Identify which cell holds the provided text, then report its [x, y] central coordinate. 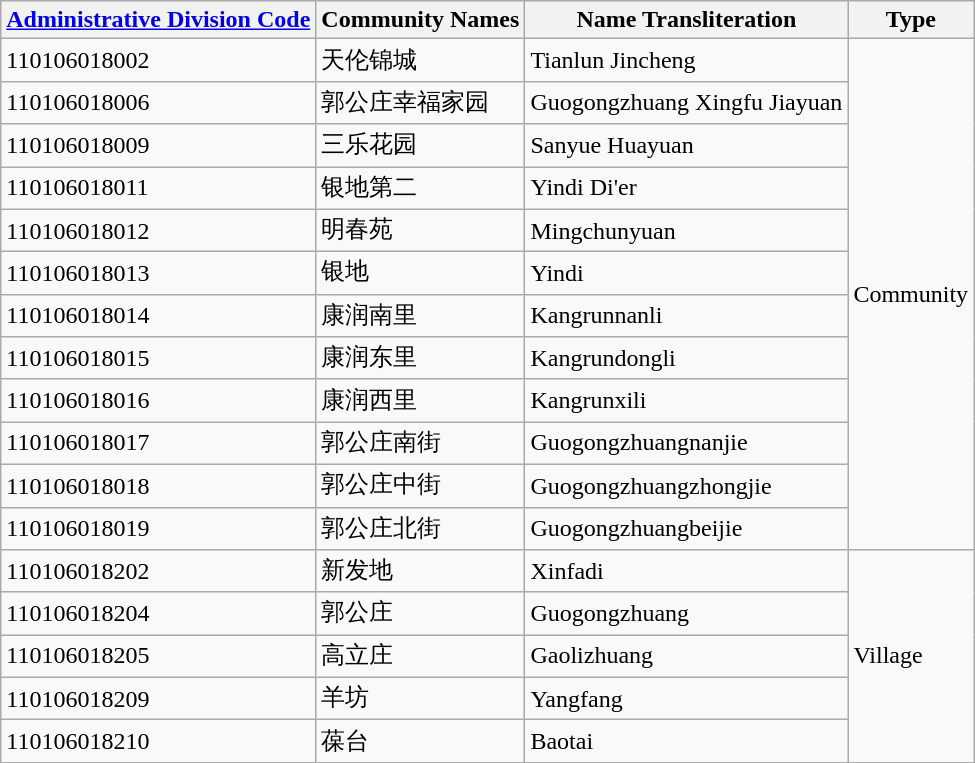
羊坊 [420, 698]
郭公庄南街 [420, 444]
Tianlun Jincheng [686, 60]
110106018017 [158, 444]
Gaolizhuang [686, 656]
110106018011 [158, 188]
Guogongzhuang [686, 614]
Baotai [686, 742]
Community Names [420, 20]
110106018210 [158, 742]
新发地 [420, 572]
Type [911, 20]
110106018018 [158, 486]
郭公庄中街 [420, 486]
Administrative Division Code [158, 20]
明春苑 [420, 230]
110106018012 [158, 230]
Name Transliteration [686, 20]
郭公庄幸福家园 [420, 102]
Kangrunnanli [686, 316]
110106018016 [158, 400]
郭公庄 [420, 614]
110106018205 [158, 656]
110106018006 [158, 102]
110106018204 [158, 614]
110106018202 [158, 572]
高立庄 [420, 656]
110106018009 [158, 146]
110106018209 [158, 698]
Guogongzhuang Xingfu Jiayuan [686, 102]
110106018014 [158, 316]
110106018002 [158, 60]
银地 [420, 274]
康润东里 [420, 358]
银地第二 [420, 188]
Sanyue Huayuan [686, 146]
Community [911, 294]
三乐花园 [420, 146]
Kangrunxili [686, 400]
Kangrundongli [686, 358]
康润南里 [420, 316]
Yindi [686, 274]
Yangfang [686, 698]
Xinfadi [686, 572]
110106018015 [158, 358]
郭公庄北街 [420, 528]
Village [911, 656]
110106018013 [158, 274]
Yindi Di'er [686, 188]
110106018019 [158, 528]
Guogongzhuangzhongjie [686, 486]
葆台 [420, 742]
Mingchunyuan [686, 230]
天伦锦城 [420, 60]
Guogongzhuangbeijie [686, 528]
Guogongzhuangnanjie [686, 444]
康润西里 [420, 400]
